Extract the [X, Y] coordinate from the center of the cell holding the provided text.  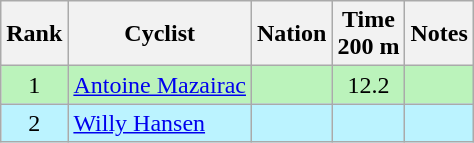
Nation [292, 34]
Rank [34, 34]
Antoine Mazairac [160, 85]
1 [34, 85]
Time200 m [368, 34]
2 [34, 123]
12.2 [368, 85]
Cyclist [160, 34]
Willy Hansen [160, 123]
Notes [439, 34]
